From the cell containing the given text, extract its center point as [x, y] coordinate. 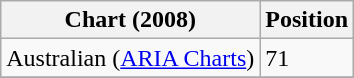
Australian (ARIA Charts) [130, 58]
Position [307, 20]
71 [307, 58]
Chart (2008) [130, 20]
